Locate the cell with the specified text and output its (X, Y) center coordinate. 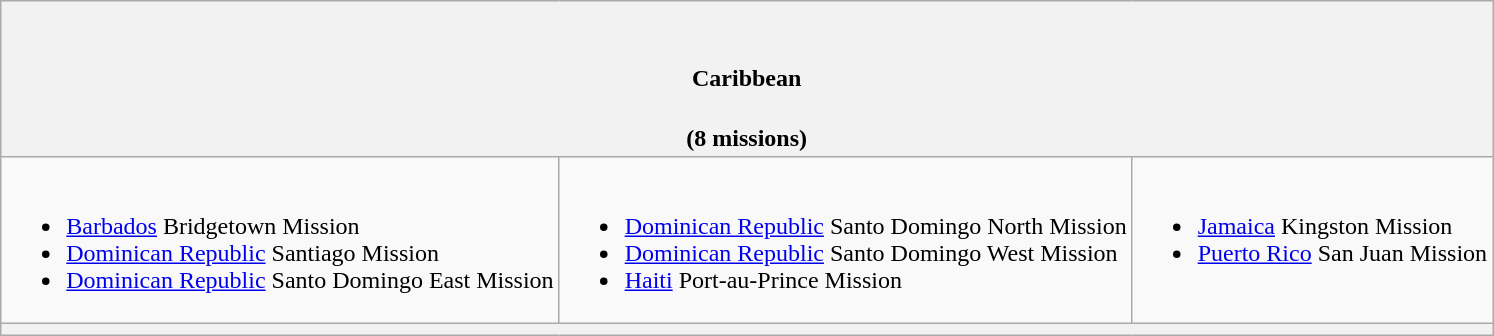
Jamaica Kingston MissionPuerto Rico San Juan Mission (1312, 240)
Dominican Republic Santo Domingo North MissionDominican Republic Santo Domingo West MissionHaiti Port-au-Prince Mission (846, 240)
Barbados Bridgetown MissionDominican Republic Santiago MissionDominican Republic Santo Domingo East Mission (280, 240)
Caribbean(8 missions) (747, 79)
